Capture the cell that displays the provided text and extract its (X, Y) central coordinate. 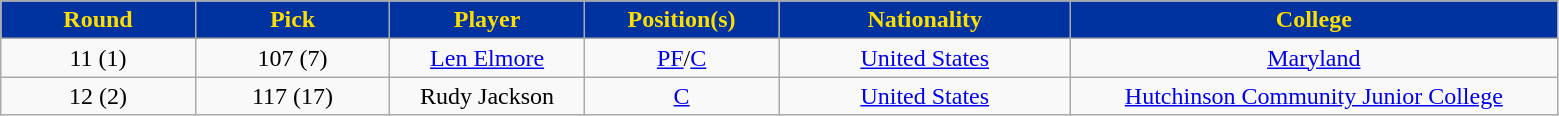
Maryland (1314, 58)
Position(s) (682, 20)
PF/C (682, 58)
117 (17) (292, 96)
Nationality (925, 20)
107 (7) (292, 58)
12 (2) (98, 96)
Round (98, 20)
Pick (292, 20)
11 (1) (98, 58)
C (682, 96)
Player (488, 20)
Rudy Jackson (488, 96)
College (1314, 20)
Hutchinson Community Junior College (1314, 96)
Len Elmore (488, 58)
